Detect which cell encompasses the target text, then output its [x, y] center coordinate. 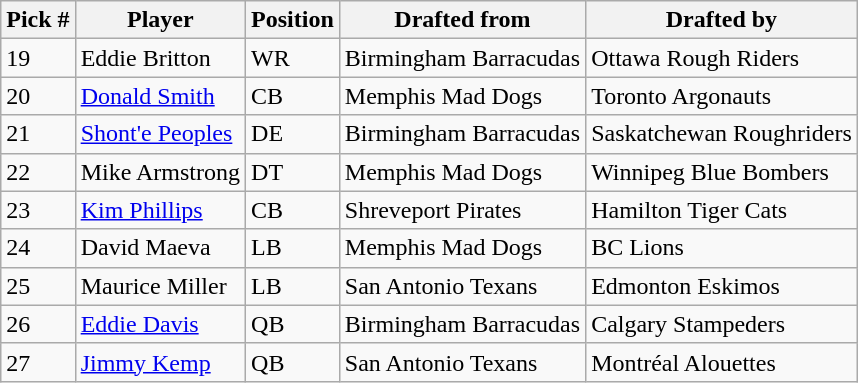
Eddie Davis [160, 324]
Mike Armstrong [160, 172]
Montréal Alouettes [722, 362]
Kim Phillips [160, 210]
Maurice Miller [160, 286]
Ottawa Rough Riders [722, 58]
WR [293, 58]
Drafted from [462, 20]
David Maeva [160, 248]
Donald Smith [160, 96]
Shont'e Peoples [160, 134]
26 [38, 324]
DT [293, 172]
DE [293, 134]
Winnipeg Blue Bombers [722, 172]
Pick # [38, 20]
Saskatchewan Roughriders [722, 134]
22 [38, 172]
Jimmy Kemp [160, 362]
19 [38, 58]
Calgary Stampeders [722, 324]
Toronto Argonauts [722, 96]
BC Lions [722, 248]
Position [293, 20]
25 [38, 286]
Drafted by [722, 20]
27 [38, 362]
Shreveport Pirates [462, 210]
Player [160, 20]
20 [38, 96]
24 [38, 248]
Eddie Britton [160, 58]
21 [38, 134]
23 [38, 210]
Edmonton Eskimos [722, 286]
Hamilton Tiger Cats [722, 210]
